Extract the (x, y) coordinate from the center of the cell holding the provided text.  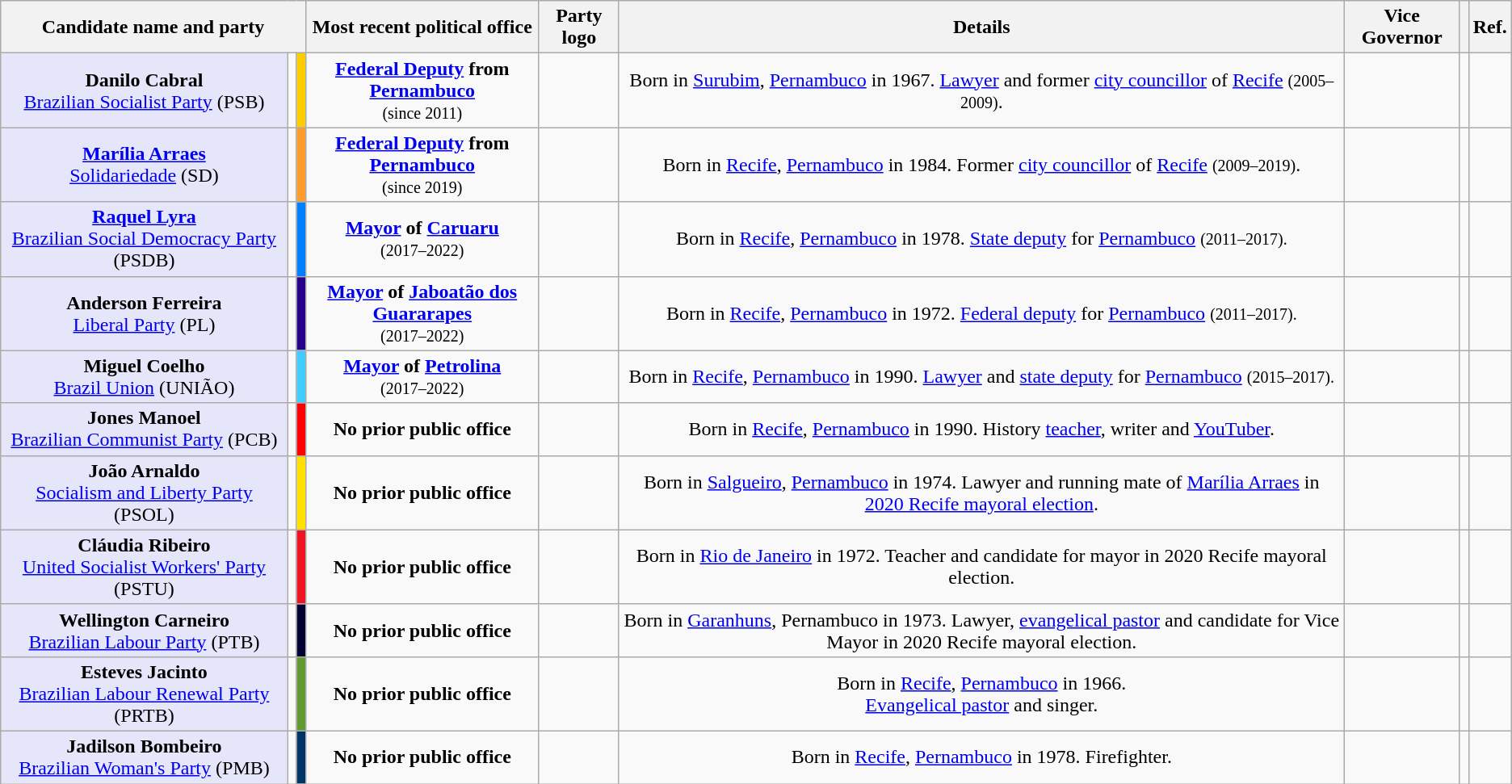
Cláudia RibeiroUnited Socialist Workers' Party (PSTU) (144, 567)
Wellington CarneiroBrazilian Labour Party (PTB) (144, 630)
Born in Recife, Pernambuco in 1978. State deputy for Pernambuco (2011–2017). (981, 239)
Born in Rio de Janeiro in 1972. Teacher and candidate for mayor in 2020 Recife mayoral election. (981, 567)
João ArnaldoSocialism and Liberty Party (PSOL) (144, 493)
Danilo CabralBrazilian Socialist Party (PSB) (144, 90)
Born in Recife, Pernambuco in 1966. Evangelical pastor and singer. (981, 694)
Miguel CoelhoBrazil Union (UNIÃO) (144, 376)
Born in Recife, Pernambuco in 1990. History teacher, writer and YouTuber. (981, 430)
Party logo (578, 27)
Vice Governor (1402, 27)
Mayor of Petrolina(2017–2022) (422, 376)
Details (981, 27)
Marília ArraesSolidariedade (SD) (144, 165)
Mayor of Jaboatão dos Guararapes(2017–2022) (422, 313)
Anderson FerreiraLiberal Party (PL) (144, 313)
Born in Salgueiro, Pernambuco in 1974. Lawyer and running mate of Marília Arraes in 2020 Recife mayoral election. (981, 493)
Born in Recife, Pernambuco in 1984. Former city councillor of Recife (2009–2019). (981, 165)
Born in Recife, Pernambuco in 1972. Federal deputy for Pernambuco (2011–2017). (981, 313)
Born in Recife, Pernambuco in 1978. Firefighter. (981, 757)
Born in Surubim, Pernambuco in 1967. Lawyer and former city councillor of Recife (2005–2009). (981, 90)
Born in Recife, Pernambuco in 1990. Lawyer and state deputy for Pernambuco (2015–2017). (981, 376)
Ref. (1489, 27)
Federal Deputy from Pernambuco(since 2019) (422, 165)
Jadilson BombeiroBrazilian Woman's Party (PMB) (144, 757)
Esteves JacintoBrazilian Labour Renewal Party (PRTB) (144, 694)
Jones ManoelBrazilian Communist Party (PCB) (144, 430)
Federal Deputy from Pernambuco(since 2011) (422, 90)
Raquel LyraBrazilian Social Democracy Party (PSDB) (144, 239)
Most recent political office (422, 27)
Candidate name and party (153, 27)
Born in Garanhuns, Pernambuco in 1973. Lawyer, evangelical pastor and candidate for Vice Mayor in 2020 Recife mayoral election. (981, 630)
Mayor of Caruaru(2017–2022) (422, 239)
